Search for the cell housing the specified text and yield its [X, Y] center coordinate. 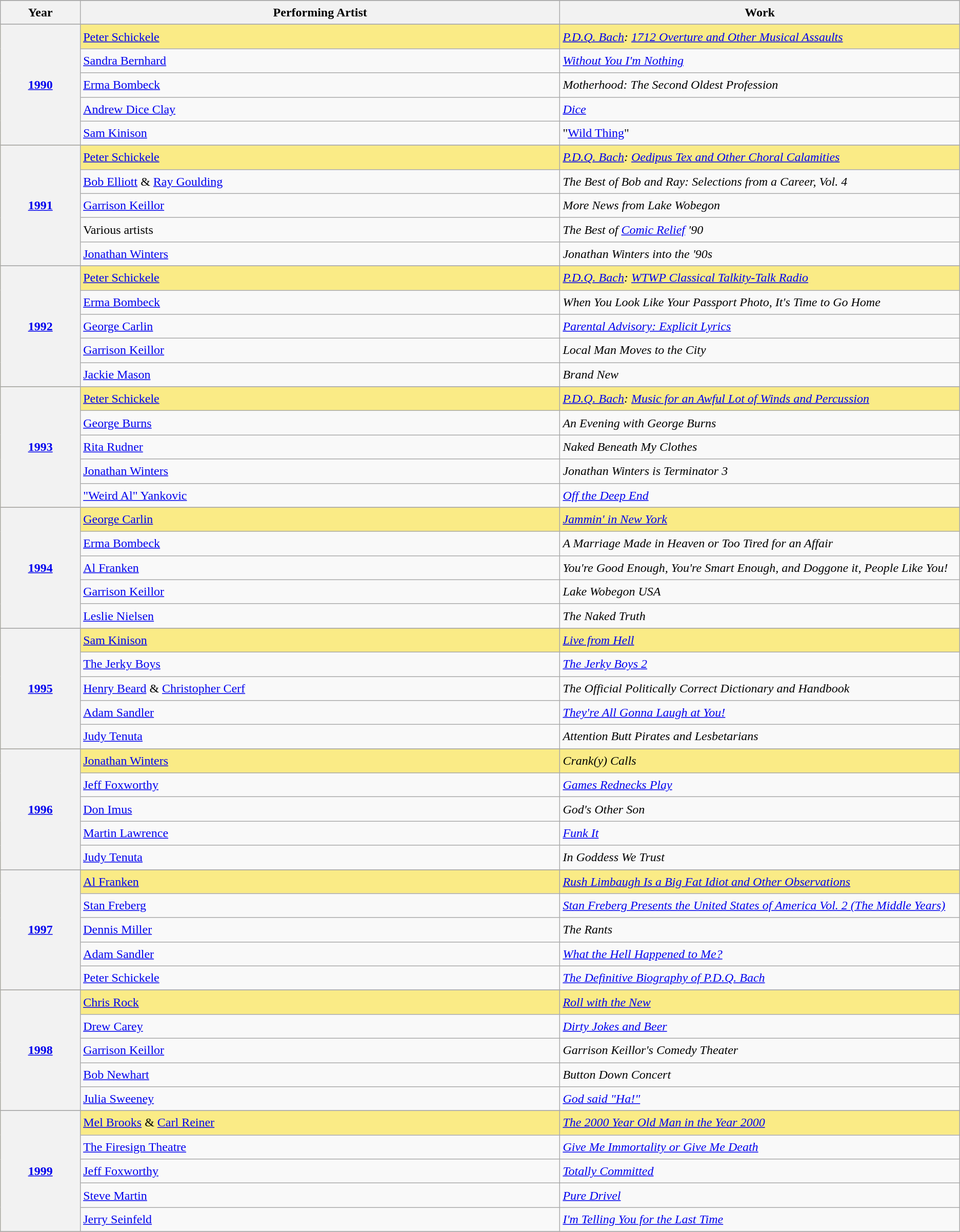
Steve Martin [320, 1195]
1990 [41, 85]
P.D.Q. Bach: Oedipus Tex and Other Choral Calamities [760, 157]
Motherhood: The Second Oldest Profession [760, 85]
Martin Lawrence [320, 833]
God's Other Son [760, 809]
Performing Artist [320, 12]
A Marriage Made in Heaven or Too Tired for an Affair [760, 544]
Jerry Seinfeld [320, 1220]
Games Rednecks Play [760, 785]
Off the Deep End [760, 495]
Attention Butt Pirates and Lesbetarians [760, 737]
Leslie Nielsen [320, 615]
The Rants [760, 929]
"Weird Al" Yankovic [320, 495]
1991 [41, 205]
Button Down Concert [760, 1075]
1998 [41, 1050]
Naked Beneath My Clothes [760, 447]
Parental Advisory: Explicit Lyrics [760, 326]
They're All Gonna Laugh at You! [760, 713]
Don Imus [320, 809]
P.D.Q. Bach: 1712 Overture and Other Musical Assaults [760, 37]
Jonathan Winters is Terminator 3 [760, 471]
Sandra Bernhard [320, 61]
An Evening with George Burns [760, 423]
"Wild Thing" [760, 133]
1994 [41, 567]
Stan Freberg Presents the United States of America Vol. 2 (The Middle Years) [760, 906]
P.D.Q. Bach: Music for an Awful Lot of Winds and Percussion [760, 399]
1993 [41, 447]
Julia Sweeney [320, 1099]
P.D.Q. Bach: WTWP Classical Talkity-Talk Radio [760, 278]
The Official Politically Correct Dictionary and Handbook [760, 688]
More News from Lake Wobegon [760, 205]
Without You I'm Nothing [760, 61]
Bob Elliott & Ray Goulding [320, 182]
God said "Ha!" [760, 1099]
Crank(y) Calls [760, 761]
Jackie Mason [320, 374]
Dennis Miller [320, 929]
1996 [41, 809]
The Naked Truth [760, 615]
Mel Brooks & Carl Reiner [320, 1123]
George Burns [320, 423]
Garrison Keillor's Comedy Theater [760, 1050]
Pure Drivel [760, 1195]
When You Look Like Your Passport Photo, It's Time to Go Home [760, 303]
1992 [41, 326]
The Jerky Boys 2 [760, 664]
The Definitive Biography of P.D.Q. Bach [760, 978]
1995 [41, 688]
Henry Beard & Christopher Cerf [320, 688]
Local Man Moves to the City [760, 351]
Drew Carey [320, 1026]
The Best of Bob and Ray: Selections from a Career, Vol. 4 [760, 182]
What the Hell Happened to Me? [760, 954]
Live from Hell [760, 640]
I'm Telling You for the Last Time [760, 1220]
The Firesign Theatre [320, 1147]
Brand New [760, 374]
Funk It [760, 833]
Totally Committed [760, 1171]
Jonathan Winters into the '90s [760, 253]
The 2000 Year Old Man in the Year 2000 [760, 1123]
In Goddess We Trust [760, 858]
The Best of Comic Relief '90 [760, 230]
Andrew Dice Clay [320, 109]
Dirty Jokes and Beer [760, 1026]
1997 [41, 929]
Dice [760, 109]
Bob Newhart [320, 1075]
Year [41, 12]
1999 [41, 1171]
Lake Wobegon USA [760, 592]
You're Good Enough, You're Smart Enough, and Doggone it, People Like You! [760, 567]
Work [760, 12]
Jammin' in New York [760, 519]
Give Me Immortality or Give Me Death [760, 1147]
Various artists [320, 230]
Stan Freberg [320, 906]
Roll with the New [760, 1002]
Chris Rock [320, 1002]
The Jerky Boys [320, 664]
Rush Limbaugh Is a Big Fat Idiot and Other Observations [760, 881]
Rita Rudner [320, 447]
